Scan for the cell matching the given text and deliver its (x, y) coordinate at center. 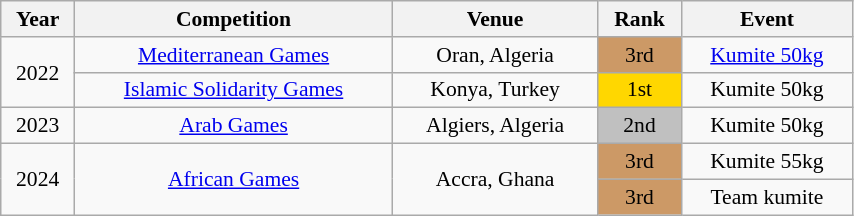
Oran, Algeria (496, 55)
2023 (38, 126)
Competition (234, 19)
Year (38, 19)
Mediterranean Games (234, 55)
African Games (234, 180)
Kumite 55kg (766, 162)
Accra, Ghana (496, 180)
Team kumite (766, 197)
Islamic Solidarity Games (234, 90)
Arab Games (234, 126)
2024 (38, 180)
2022 (38, 72)
1st (640, 90)
Venue (496, 19)
Rank (640, 19)
Algiers, Algeria (496, 126)
Event (766, 19)
2nd (640, 126)
Konya, Turkey (496, 90)
